Detect which cell encompasses the target text, then output its (x, y) center coordinate. 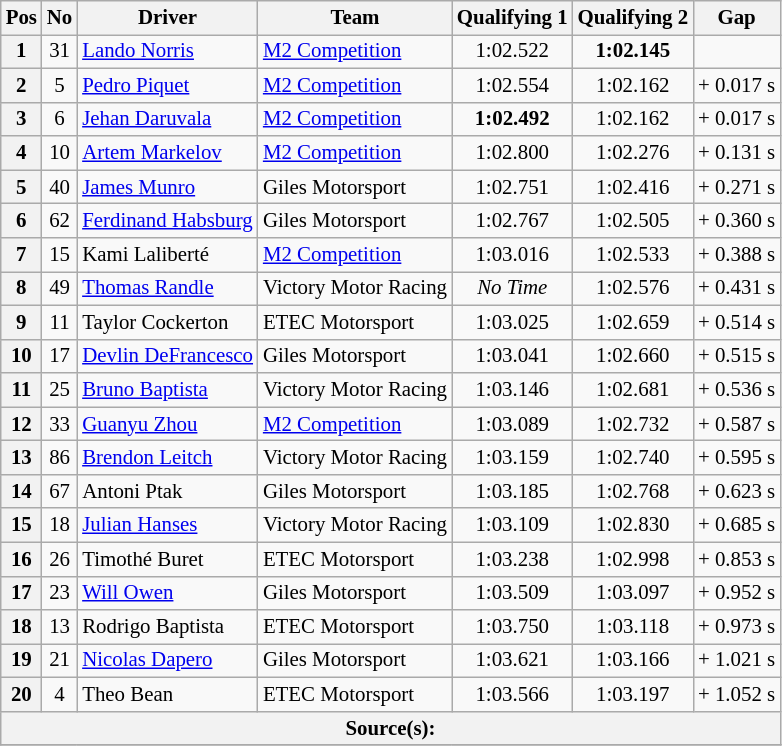
+ 0.973 s (736, 627)
+ 0.623 s (736, 491)
1:03.118 (632, 627)
Driver (168, 18)
No (60, 18)
1:03.566 (512, 695)
1:03.185 (512, 491)
1:03.197 (632, 695)
+ 0.431 s (736, 288)
+ 0.595 s (736, 458)
Ferdinand Habsburg (168, 221)
+ 0.360 s (736, 221)
1:03.159 (512, 458)
1:03.097 (632, 593)
1:02.533 (632, 255)
25 (60, 390)
12 (22, 424)
1:02.767 (512, 221)
+ 0.388 s (736, 255)
+ 0.952 s (736, 593)
Rodrigo Baptista (168, 627)
1:02.492 (512, 119)
1:03.146 (512, 390)
Nicolas Dapero (168, 661)
1:03.025 (512, 322)
1:03.166 (632, 661)
+ 0.587 s (736, 424)
1:03.238 (512, 559)
No Time (512, 288)
+ 0.131 s (736, 153)
1:02.576 (632, 288)
1:02.659 (632, 322)
James Munro (168, 187)
1:02.768 (632, 491)
1:02.830 (632, 525)
9 (22, 322)
+ 1.021 s (736, 661)
40 (60, 187)
Pedro Piquet (168, 85)
1:02.732 (632, 424)
Guanyu Zhou (168, 424)
Theo Bean (168, 695)
33 (60, 424)
Timothé Buret (168, 559)
3 (22, 119)
49 (60, 288)
+ 0.536 s (736, 390)
Thomas Randle (168, 288)
Artem Markelov (168, 153)
1:03.016 (512, 255)
1:02.522 (512, 51)
2 (22, 85)
+ 0.271 s (736, 187)
1:03.089 (512, 424)
Qualifying 1 (512, 18)
1:02.660 (632, 356)
Antoni Ptak (168, 491)
1 (22, 51)
1:02.681 (632, 390)
+ 0.685 s (736, 525)
+ 0.515 s (736, 356)
Gap (736, 18)
Pos (22, 18)
Qualifying 2 (632, 18)
8 (22, 288)
7 (22, 255)
62 (60, 221)
26 (60, 559)
1:03.109 (512, 525)
31 (60, 51)
1:02.554 (512, 85)
1:02.276 (632, 153)
Lando Norris (168, 51)
Kami Laliberté (168, 255)
1:03.041 (512, 356)
Brendon Leitch (168, 458)
+ 0.853 s (736, 559)
1:02.416 (632, 187)
1:02.751 (512, 187)
20 (22, 695)
1:02.740 (632, 458)
19 (22, 661)
Devlin DeFrancesco (168, 356)
Bruno Baptista (168, 390)
1:02.800 (512, 153)
21 (60, 661)
67 (60, 491)
Jehan Daruvala (168, 119)
16 (22, 559)
Source(s): (390, 728)
1:03.509 (512, 593)
+ 1.052 s (736, 695)
+ 0.514 s (736, 322)
Julian Hanses (168, 525)
1:02.998 (632, 559)
23 (60, 593)
Team (355, 18)
1:03.621 (512, 661)
1:03.750 (512, 627)
86 (60, 458)
Will Owen (168, 593)
Taylor Cockerton (168, 322)
14 (22, 491)
1:02.145 (632, 51)
1:02.505 (632, 221)
